Extract the (X, Y) coordinate from the center of the cell holding the provided text.  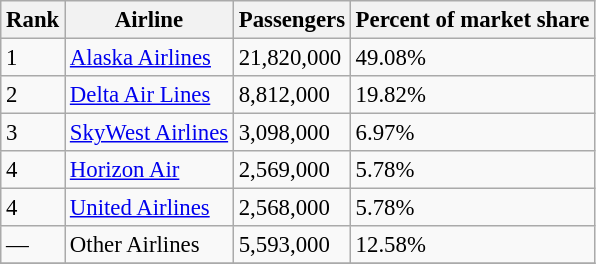
5,593,000 (292, 245)
SkyWest Airlines (150, 133)
8,812,000 (292, 95)
49.08% (472, 58)
Airline (150, 20)
Alaska Airlines (150, 58)
2,568,000 (292, 208)
Other Airlines (150, 245)
United Airlines (150, 208)
Horizon Air (150, 170)
3 (33, 133)
6.97% (472, 133)
1 (33, 58)
21,820,000 (292, 58)
3,098,000 (292, 133)
2,569,000 (292, 170)
12.58% (472, 245)
Delta Air Lines (150, 95)
Percent of market share (472, 20)
2 (33, 95)
Rank (33, 20)
— (33, 245)
Passengers (292, 20)
19.82% (472, 95)
